Locate the cell with the specified text and output its (X, Y) center coordinate. 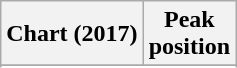
Peak position (189, 34)
Chart (2017) (72, 34)
